Find where the given text appears and provide that cell's center as [X, Y] coordinate. 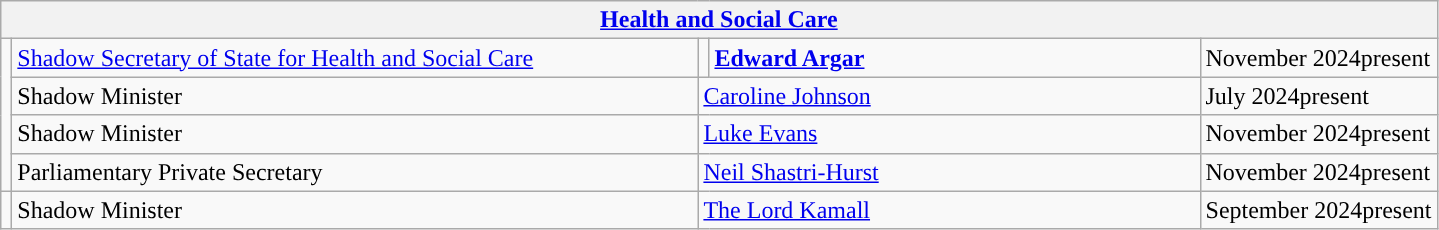
September 2024present [1318, 210]
The Lord Kamall [949, 210]
Shadow Secretary of State for Health and Social Care [355, 58]
Neil Shastri-Hurst [949, 172]
Health and Social Care [719, 20]
Luke Evans [949, 134]
Caroline Johnson [949, 96]
Parliamentary Private Secretary [355, 172]
July 2024present [1318, 96]
Edward Argar [954, 58]
